Find where the given text appears and provide that cell's center as [X, Y] coordinate. 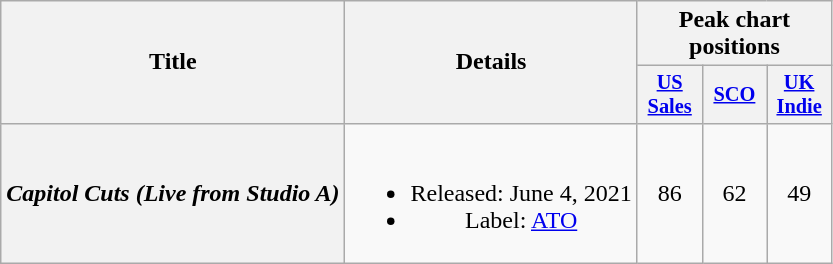
Title [173, 62]
62 [734, 193]
USSales [670, 95]
86 [670, 193]
Capitol Cuts (Live from Studio A) [173, 193]
Peak chart positions [734, 34]
Details [491, 62]
UKIndie [800, 95]
Released: June 4, 2021Label: ATO [491, 193]
SCO [734, 95]
49 [800, 193]
